For the text-containing cell, return its midpoint in [X, Y] coordinate format. 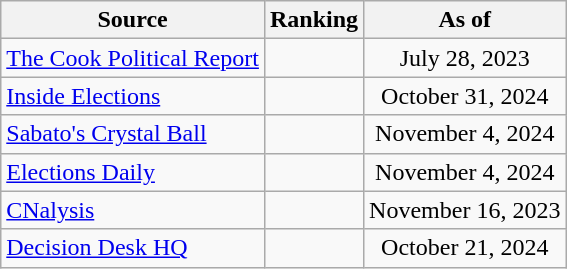
October 31, 2024 [465, 96]
November 16, 2023 [465, 210]
Inside Elections [133, 96]
Decision Desk HQ [133, 248]
July 28, 2023 [465, 58]
Ranking [314, 20]
The Cook Political Report [133, 58]
Source [133, 20]
As of [465, 20]
October 21, 2024 [465, 248]
Sabato's Crystal Ball [133, 134]
Elections Daily [133, 172]
CNalysis [133, 210]
